Return the [x, y] coordinate for the center point of the cell that contains the specified text.  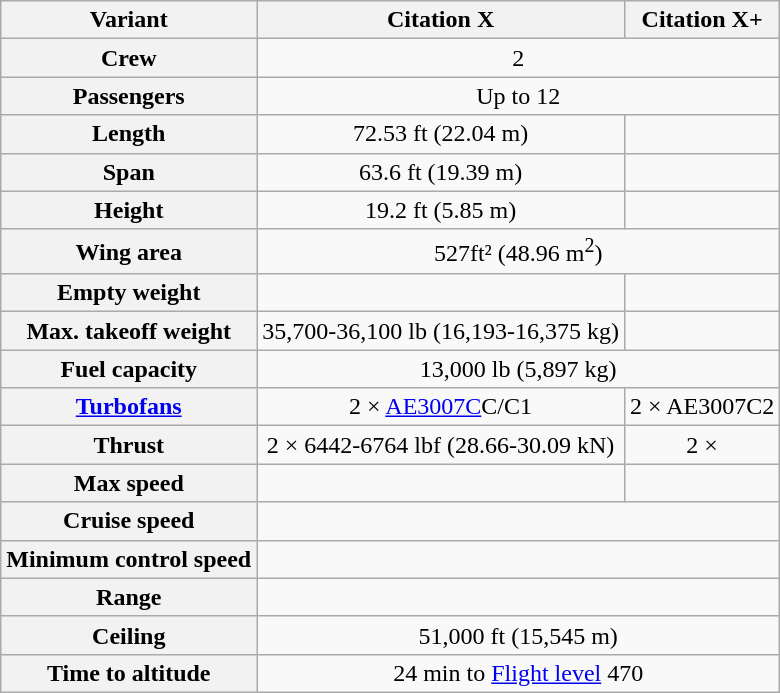
Wing area [129, 252]
Thrust [129, 445]
Citation X [441, 20]
2 × AE3007C2 [702, 407]
19.2 ft (5.85 m) [441, 210]
2 × [702, 445]
2 [518, 58]
24 min to Flight level 470 [518, 673]
Max speed [129, 483]
51,000 ft (15,545 m) [518, 635]
Range [129, 597]
Turbofans [129, 407]
63.6 ft (19.39 m) [441, 172]
Ceiling [129, 635]
Crew [129, 58]
Empty weight [129, 293]
Fuel capacity [129, 369]
Variant [129, 20]
2 × 6442-6764 lbf (28.66-30.09 kN) [441, 445]
Height [129, 210]
Max. takeoff weight [129, 331]
Span [129, 172]
13,000 lb (5,897 kg) [518, 369]
35,700-36,100 lb (16,193-16,375 kg) [441, 331]
527ft² (48.96 m2) [518, 252]
Time to altitude [129, 673]
Length [129, 134]
72.53 ft (22.04 m) [441, 134]
Citation X+ [702, 20]
Up to 12 [518, 96]
Minimum control speed [129, 559]
2 × AE3007CC/C1 [441, 407]
Cruise speed [129, 521]
Passengers [129, 96]
